Find where the given text appears and provide that cell's center as [x, y] coordinate. 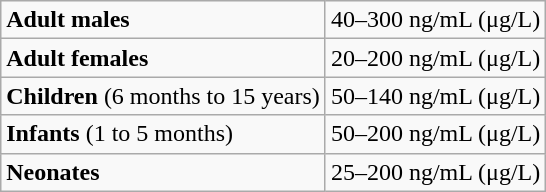
Adult females [164, 58]
25–200 ng/mL (μg/L) [435, 172]
20–200 ng/mL (μg/L) [435, 58]
50–140 ng/mL (μg/L) [435, 96]
Infants (1 to 5 months) [164, 134]
Adult males [164, 20]
Neonates [164, 172]
Children (6 months to 15 years) [164, 96]
50–200 ng/mL (μg/L) [435, 134]
40–300 ng/mL (μg/L) [435, 20]
